Extract the [x, y] coordinate from the center of the cell holding the provided text.  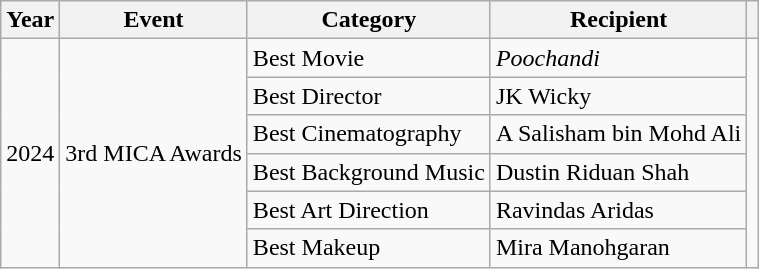
Best Movie [368, 58]
Best Background Music [368, 172]
Best Art Direction [368, 210]
Category [368, 20]
Ravindas Aridas [618, 210]
Poochandi [618, 58]
JK Wicky [618, 96]
Event [154, 20]
Year [30, 20]
3rd MICA Awards [154, 153]
Best Director [368, 96]
Best Makeup [368, 248]
Dustin Riduan Shah [618, 172]
Recipient [618, 20]
2024 [30, 153]
A Salisham bin Mohd Ali [618, 134]
Mira Manohgaran [618, 248]
Best Cinematography [368, 134]
